Extract the [X, Y] coordinate from the center of the cell holding the provided text.  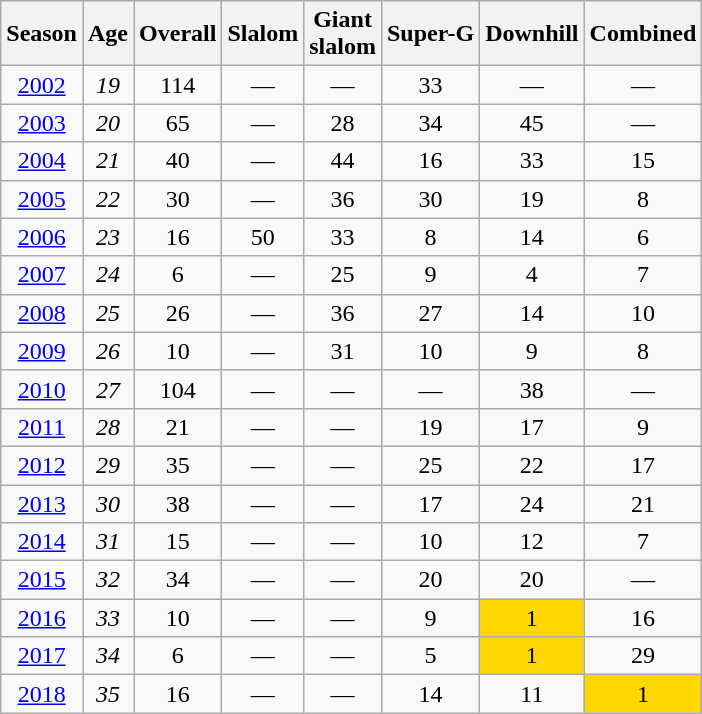
2014 [42, 542]
4 [532, 275]
Combined [643, 34]
2011 [42, 427]
2008 [42, 313]
2017 [42, 656]
45 [532, 123]
2004 [42, 161]
2013 [42, 503]
50 [263, 237]
Age [108, 34]
Slalom [263, 34]
5 [430, 656]
40 [178, 161]
44 [343, 161]
2015 [42, 580]
114 [178, 85]
Season [42, 34]
Giantslalom [343, 34]
12 [532, 542]
11 [532, 694]
32 [108, 580]
65 [178, 123]
2009 [42, 351]
2018 [42, 694]
2002 [42, 85]
2012 [42, 465]
104 [178, 389]
23 [108, 237]
2003 [42, 123]
2007 [42, 275]
2010 [42, 389]
Overall [178, 34]
2016 [42, 618]
Super-G [430, 34]
2005 [42, 199]
Downhill [532, 34]
2006 [42, 237]
